Extract the (X, Y) coordinate from the center of the cell holding the provided text.  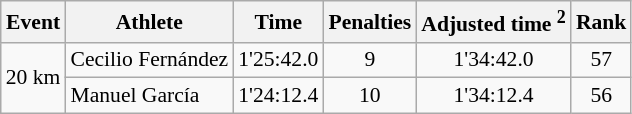
Athlete (149, 22)
Penalties (370, 22)
56 (602, 96)
Time (278, 22)
1'34:42.0 (494, 60)
57 (602, 60)
Event (34, 22)
1'25:42.0 (278, 60)
1'34:12.4 (494, 96)
Manuel García (149, 96)
1'24:12.4 (278, 96)
Adjusted time 2 (494, 22)
Rank (602, 22)
9 (370, 60)
10 (370, 96)
20 km (34, 78)
Cecilio Fernández (149, 60)
